Return [x, y] of the center of cell containing provided text 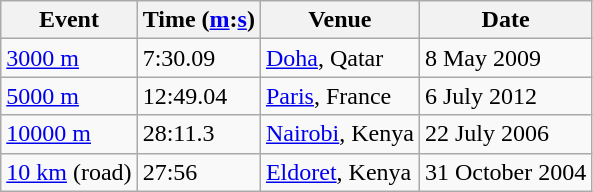
3000 m [69, 58]
Nairobi, Kenya [340, 134]
31 October 2004 [505, 172]
22 July 2006 [505, 134]
27:56 [198, 172]
7:30.09 [198, 58]
Date [505, 20]
5000 m [69, 96]
Eldoret, Kenya [340, 172]
Venue [340, 20]
28:11.3 [198, 134]
Time (m:s) [198, 20]
Paris, France [340, 96]
Doha, Qatar [340, 58]
Event [69, 20]
12:49.04 [198, 96]
10 km (road) [69, 172]
8 May 2009 [505, 58]
10000 m [69, 134]
6 July 2012 [505, 96]
